Pinpoint the cell where the given text exists, returning its (x, y) midpoint coordinate. 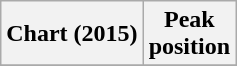
Chart (2015) (72, 34)
Peakposition (189, 34)
